Detect which cell encompasses the target text, then output its [X, Y] center coordinate. 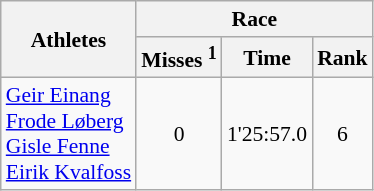
1'25:57.0 [267, 134]
6 [342, 134]
Race [254, 19]
0 [179, 134]
Athletes [68, 40]
Misses 1 [179, 58]
Time [267, 58]
Geir EinangFrode LøbergGisle FenneEirik Kvalfoss [68, 134]
Rank [342, 58]
